Capture the cell that displays the provided text and extract its [X, Y] central coordinate. 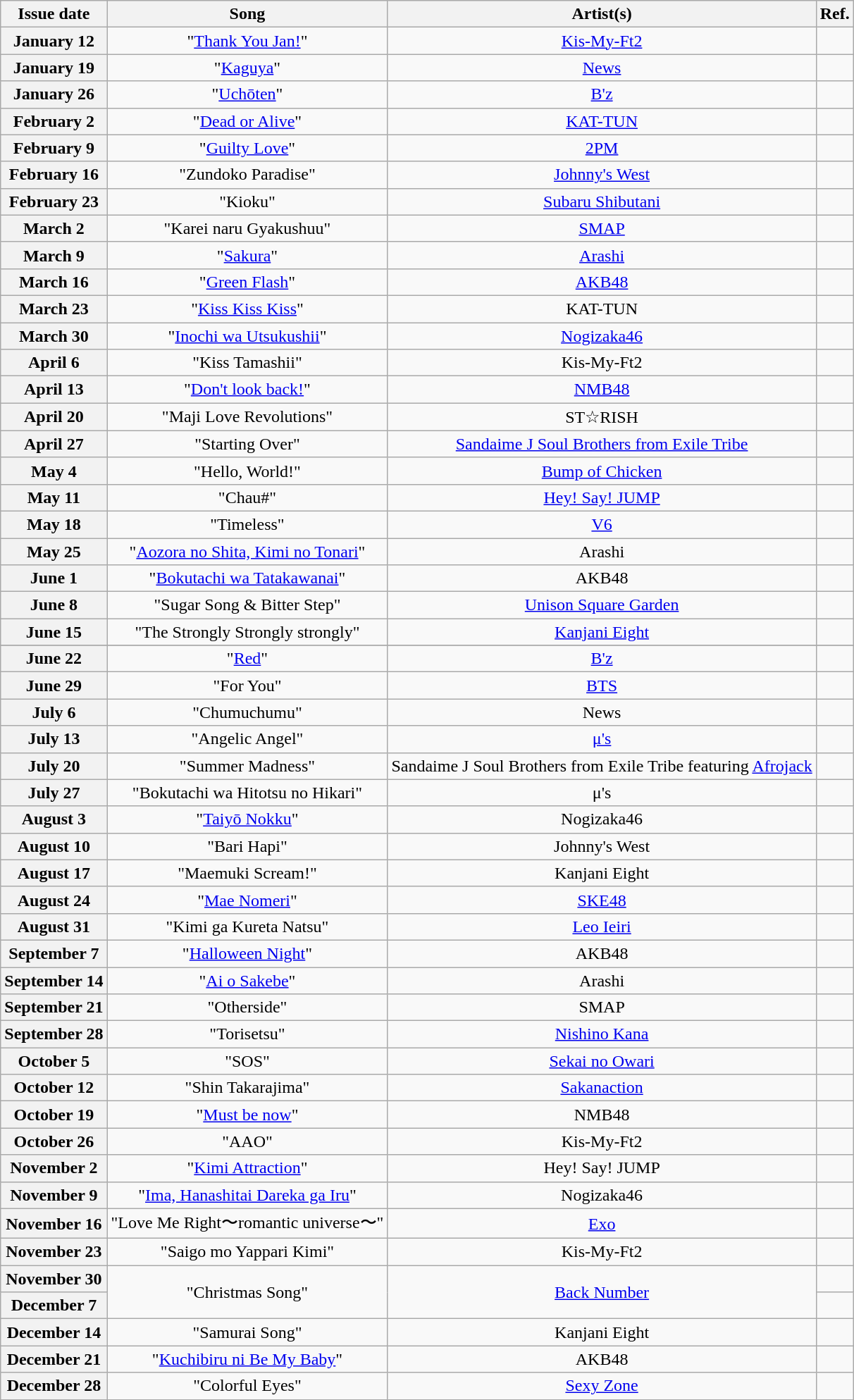
"Thank You Jan!" [247, 41]
February 2 [54, 121]
"Zundoko Paradise" [247, 175]
April 20 [54, 417]
"Green Flash" [247, 282]
"Saigo mo Yappari Kimi" [247, 1252]
"Inochi wa Utsukushii" [247, 336]
May 11 [54, 497]
"Halloween Night" [247, 953]
June 29 [54, 686]
"Kuchibiru ni Be My Baby" [247, 1359]
"Kiss Tamashii" [247, 363]
August 10 [54, 846]
May 25 [54, 552]
September 28 [54, 1034]
September 21 [54, 1008]
"Chau#" [247, 497]
Sandaime J Soul Brothers from Exile Tribe [602, 444]
"Christmas Song" [247, 1292]
"Maemuki Scream!" [247, 873]
July 20 [54, 766]
"Hello, World!" [247, 471]
Sandaime J Soul Brothers from Exile Tribe featuring Afrojack [602, 766]
June 1 [54, 578]
April 6 [54, 363]
December 7 [54, 1306]
BTS [602, 686]
December 14 [54, 1332]
"Chumuchumu" [247, 712]
SKE48 [602, 900]
"Ima, Hanashitai Dareka ga Iru" [247, 1195]
"SOS" [247, 1061]
"Angelic Angel" [247, 739]
June 15 [54, 632]
"Don't look back!" [247, 390]
ST☆RISH [602, 417]
Artist(s) [602, 14]
Leo Ieiri [602, 927]
"Taiyō Nokku" [247, 819]
March 30 [54, 336]
September 7 [54, 953]
"Kimi Attraction" [247, 1168]
December 28 [54, 1386]
February 23 [54, 202]
"Torisetsu" [247, 1034]
January 12 [54, 41]
Issue date [54, 14]
July 6 [54, 712]
"The Strongly Strongly strongly" [247, 632]
Subaru Shibutani [602, 202]
October 19 [54, 1115]
June 22 [54, 659]
June 8 [54, 605]
August 24 [54, 900]
"Colorful Eyes" [247, 1386]
"Summer Madness" [247, 766]
"Shin Takarajima" [247, 1088]
November 16 [54, 1223]
"For You" [247, 686]
December 21 [54, 1359]
"Love Me Right〜romantic universe〜" [247, 1223]
March 16 [54, 282]
November 23 [54, 1252]
November 30 [54, 1279]
"Aozora no Shita, Kimi no Tonari" [247, 552]
August 3 [54, 819]
"Bari Hapi" [247, 846]
"Otherside" [247, 1008]
May 18 [54, 524]
"Kioku" [247, 202]
May 4 [54, 471]
"Uchōten" [247, 94]
"Red" [247, 659]
Sexy Zone [602, 1386]
Sakanaction [602, 1088]
Song [247, 14]
"AAO" [247, 1141]
January 26 [54, 94]
"Kimi ga Kureta Natsu" [247, 927]
"Timeless" [247, 524]
"Sugar Song & Bitter Step" [247, 605]
"Ai o Sakebe" [247, 980]
Back Number [602, 1292]
"Bokutachi wa Hitotsu no Hikari" [247, 793]
Bump of Chicken [602, 471]
"Kiss Kiss Kiss" [247, 309]
"Kaguya" [247, 68]
"Guilty Love" [247, 148]
Nishino Kana [602, 1034]
Sekai no Owari [602, 1061]
February 16 [54, 175]
"Must be now" [247, 1115]
March 23 [54, 309]
2PM [602, 148]
October 12 [54, 1088]
"Karei naru Gyakushuu" [247, 228]
January 19 [54, 68]
August 17 [54, 873]
July 13 [54, 739]
March 9 [54, 255]
February 9 [54, 148]
Ref. [834, 14]
March 2 [54, 228]
November 9 [54, 1195]
September 14 [54, 980]
October 5 [54, 1061]
V6 [602, 524]
"Samurai Song" [247, 1332]
"Bokutachi wa Tatakawanai" [247, 578]
Exo [602, 1223]
April 13 [54, 390]
November 2 [54, 1168]
"Starting Over" [247, 444]
"Mae Nomeri" [247, 900]
"Sakura" [247, 255]
April 27 [54, 444]
"Dead or Alive" [247, 121]
Unison Square Garden [602, 605]
"Maji Love Revolutions" [247, 417]
October 26 [54, 1141]
August 31 [54, 927]
July 27 [54, 793]
